Scan for the cell matching the given text and deliver its [x, y] coordinate at center. 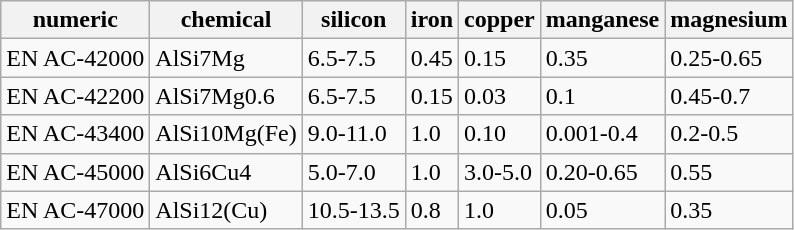
0.05 [602, 210]
AlSi10Mg(Fe) [226, 134]
numeric [76, 20]
10.5-13.5 [354, 210]
EN AC-47000 [76, 210]
iron [432, 20]
0.2-0.5 [729, 134]
manganese [602, 20]
0.10 [500, 134]
0.55 [729, 172]
magnesium [729, 20]
0.25-0.65 [729, 58]
0.001-0.4 [602, 134]
EN AC-43400 [76, 134]
chemical [226, 20]
3.0-5.0 [500, 172]
5.0-7.0 [354, 172]
AlSi6Cu4 [226, 172]
AlSi12(Cu) [226, 210]
0.20-0.65 [602, 172]
0.1 [602, 96]
0.8 [432, 210]
EN AC-45000 [76, 172]
silicon [354, 20]
EN AC-42200 [76, 96]
0.45 [432, 58]
9.0-11.0 [354, 134]
0.03 [500, 96]
copper [500, 20]
EN AC-42000 [76, 58]
AlSi7Mg [226, 58]
AlSi7Mg0.6 [226, 96]
0.45-0.7 [729, 96]
